Identify which cell holds the provided text, then report its (X, Y) central coordinate. 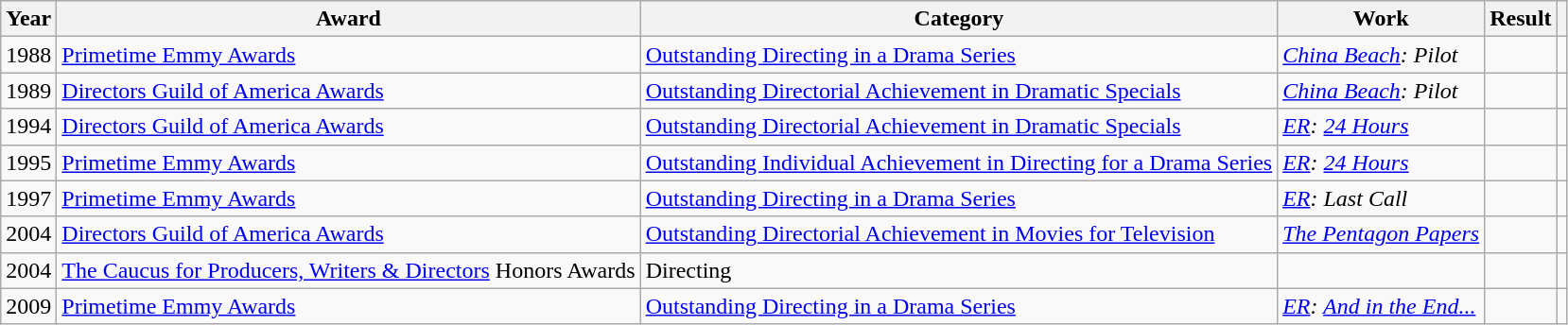
The Pentagon Papers (1381, 234)
The Caucus for Producers, Writers & Directors Honors Awards (348, 270)
Outstanding Individual Achievement in Directing for a Drama Series (959, 162)
ER: And in the End... (1381, 306)
1989 (28, 91)
1995 (28, 162)
Year (28, 19)
Work (1381, 19)
1994 (28, 127)
ER: Last Call (1381, 198)
1988 (28, 55)
1997 (28, 198)
Directing (959, 270)
Category (959, 19)
Result (1521, 19)
2009 (28, 306)
Outstanding Directorial Achievement in Movies for Television (959, 234)
Award (348, 19)
